Detect which cell encompasses the target text, then output its [X, Y] center coordinate. 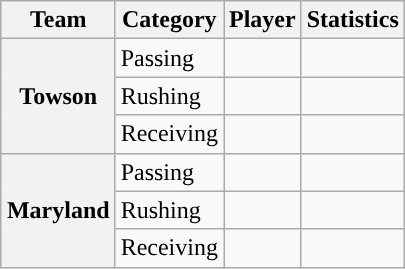
Team [58, 20]
Player [263, 20]
Towson [58, 96]
Category [169, 20]
Maryland [58, 210]
Statistics [352, 20]
